Find where the given text appears and provide that cell's center as [x, y] coordinate. 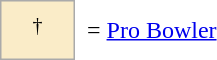
† [38, 30]
